Pinpoint the cell where the given text exists, returning its (X, Y) midpoint coordinate. 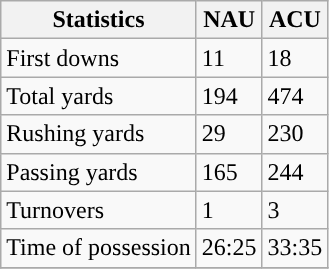
26:25 (229, 248)
Passing yards (99, 172)
Total yards (99, 96)
3 (295, 210)
165 (229, 172)
1 (229, 210)
Statistics (99, 20)
NAU (229, 20)
474 (295, 96)
Time of possession (99, 248)
230 (295, 134)
18 (295, 58)
29 (229, 134)
33:35 (295, 248)
ACU (295, 20)
Turnovers (99, 210)
11 (229, 58)
244 (295, 172)
First downs (99, 58)
194 (229, 96)
Rushing yards (99, 134)
